Return (X, Y) of the center of cell containing provided text 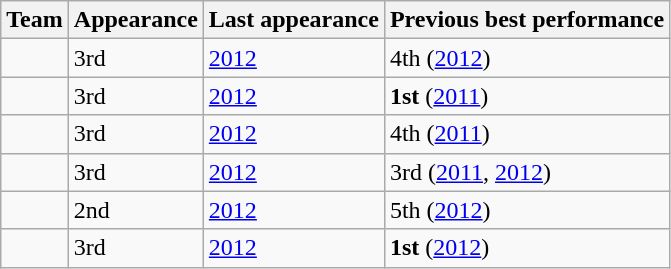
3rd (2011, 2012) (526, 172)
Team (35, 20)
Previous best performance (526, 20)
1st (2012) (526, 248)
4th (2011) (526, 134)
4th (2012) (526, 58)
1st (2011) (526, 96)
2nd (136, 210)
Appearance (136, 20)
Last appearance (294, 20)
5th (2012) (526, 210)
